Locate the cell with the specified text and output its (X, Y) center coordinate. 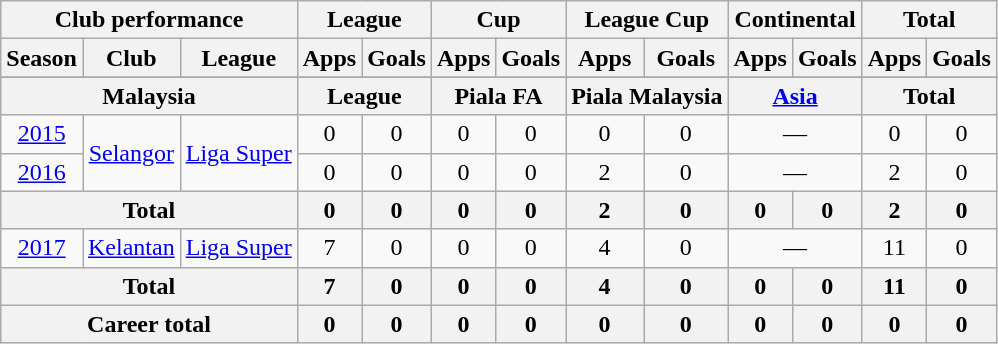
Piala Malaysia (647, 96)
Piala FA (498, 96)
Career total (149, 324)
2016 (42, 172)
Season (42, 58)
2017 (42, 248)
Kelantan (131, 248)
Selangor (131, 153)
League Cup (647, 20)
Continental (795, 20)
Malaysia (149, 96)
Club (131, 58)
Club performance (149, 20)
2015 (42, 134)
Cup (498, 20)
Asia (795, 96)
